Capture the cell that displays the provided text and extract its (X, Y) central coordinate. 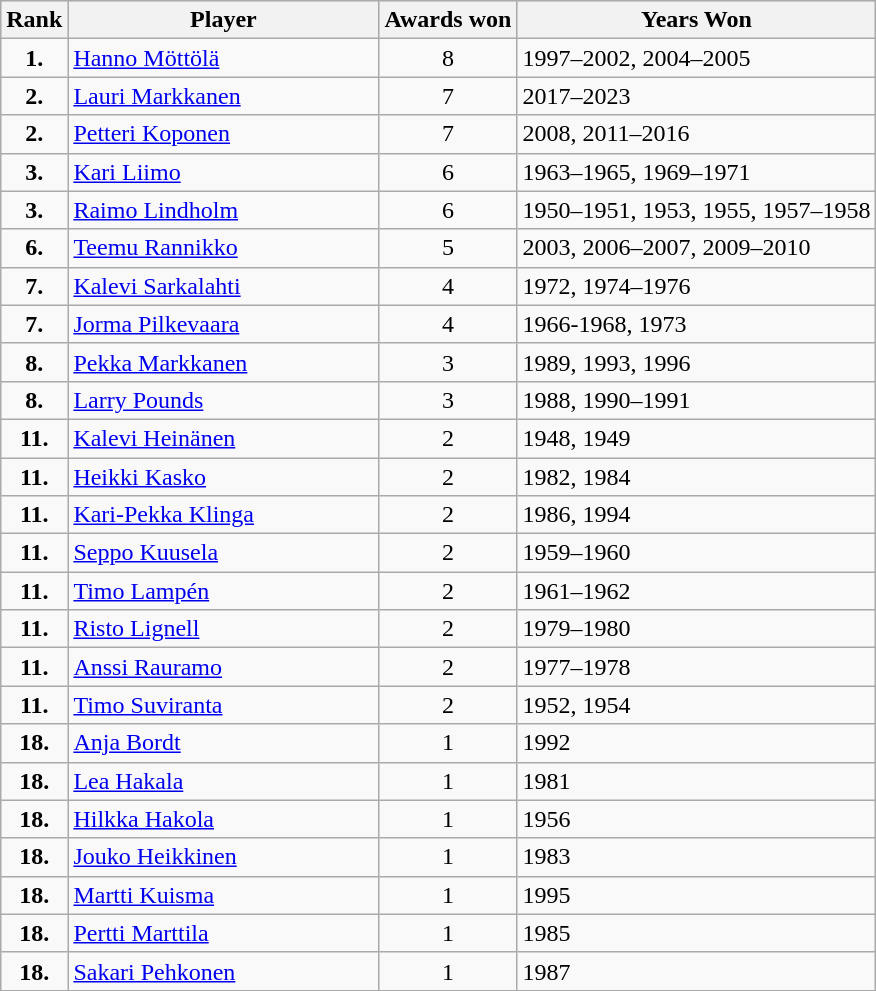
Martti Kuisma (224, 895)
1. (34, 58)
2003, 2006–2007, 2009–2010 (696, 248)
Years Won (696, 20)
1950–1951, 1953, 1955, 1957–1958 (696, 210)
Lauri Markkanen (224, 96)
1948, 1949 (696, 438)
Seppo Kuusela (224, 553)
Kalevi Heinänen (224, 438)
1983 (696, 857)
1995 (696, 895)
5 (448, 248)
1988, 1990–1991 (696, 400)
1977–1978 (696, 667)
6. (34, 248)
1985 (696, 933)
Jorma Pilkevaara (224, 324)
Raimo Lindholm (224, 210)
Sakari Pehkonen (224, 971)
1986, 1994 (696, 515)
Jouko Heikkinen (224, 857)
1979–1980 (696, 629)
Heikki Kasko (224, 477)
Kari-Pekka Klinga (224, 515)
Anssi Rauramo (224, 667)
Awards won (448, 20)
Timo Suviranta (224, 705)
1987 (696, 971)
Teemu Rannikko (224, 248)
Lea Hakala (224, 781)
Pekka Markkanen (224, 362)
1959–1960 (696, 553)
1989, 1993, 1996 (696, 362)
1981 (696, 781)
1982, 1984 (696, 477)
2017–2023 (696, 96)
1952, 1954 (696, 705)
2008, 2011–2016 (696, 134)
1963–1965, 1969–1971 (696, 172)
Kari Liimo (224, 172)
Larry Pounds (224, 400)
1997–2002, 2004–2005 (696, 58)
Player (224, 20)
1961–1962 (696, 591)
Anja Bordt (224, 743)
Kalevi Sarkalahti (224, 286)
Risto Lignell (224, 629)
Timo Lampén (224, 591)
1992 (696, 743)
Petteri Koponen (224, 134)
1972, 1974–1976 (696, 286)
8 (448, 58)
1966-1968, 1973 (696, 324)
Hilkka Hakola (224, 819)
Rank (34, 20)
Hanno Möttölä (224, 58)
1956 (696, 819)
Pertti Marttila (224, 933)
